Detect which cell encompasses the target text, then output its (x, y) center coordinate. 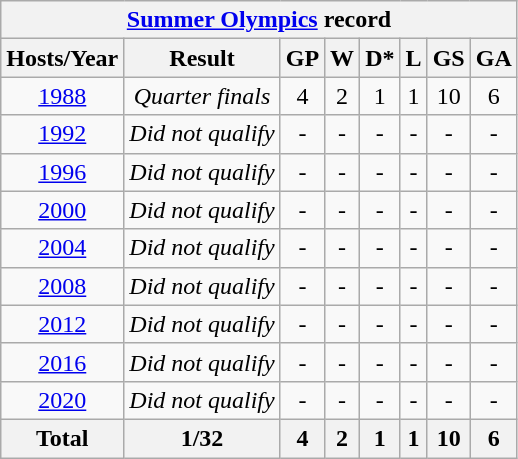
2008 (62, 286)
1/32 (202, 438)
GA (494, 58)
2020 (62, 400)
Total (62, 438)
GS (448, 58)
2004 (62, 248)
Quarter finals (202, 96)
2016 (62, 362)
Result (202, 58)
1992 (62, 134)
2012 (62, 324)
1996 (62, 172)
1988 (62, 96)
D* (380, 58)
GP (302, 58)
L (414, 58)
Hosts/Year (62, 58)
W (342, 58)
Summer Olympics record (260, 20)
2000 (62, 210)
